Return (X, Y) of the center of cell containing provided text 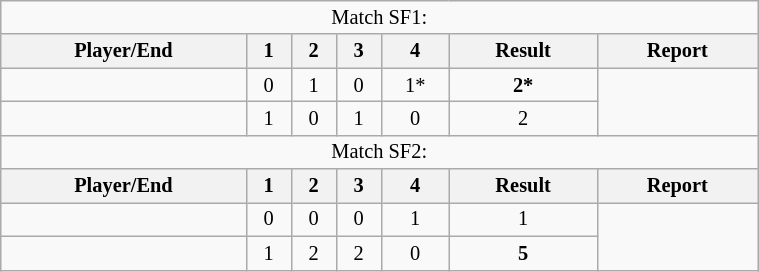
Match SF2: (380, 152)
2* (523, 85)
5 (523, 253)
1* (415, 85)
Match SF1: (380, 17)
